Output the [x, y] coordinate of the center of the cell containing the given text.  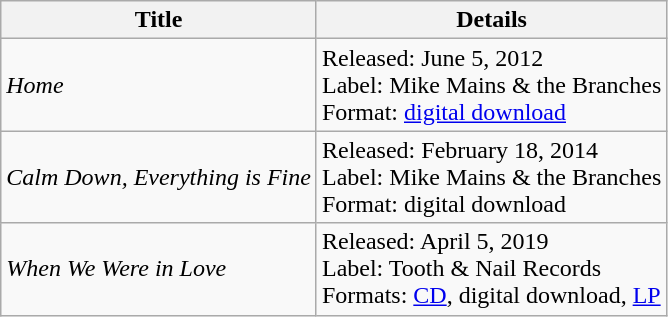
Released: June 5, 2012Label: Mike Mains & the BranchesFormat: digital download [491, 85]
Title [159, 20]
Released: April 5, 2019Label: Tooth & Nail RecordsFormats: CD, digital download, LP [491, 269]
Details [491, 20]
Calm Down, Everything is Fine [159, 177]
When We Were in Love [159, 269]
Released: February 18, 2014Label: Mike Mains & the BranchesFormat: digital download [491, 177]
Home [159, 85]
